Scan for the cell matching the given text and deliver its (x, y) coordinate at center. 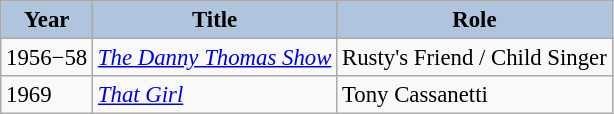
Title (215, 20)
That Girl (215, 95)
1956−58 (47, 58)
Role (474, 20)
Tony Cassanetti (474, 95)
Year (47, 20)
Rusty's Friend / Child Singer (474, 58)
The Danny Thomas Show (215, 58)
1969 (47, 95)
